For the text-containing cell, return its midpoint in [x, y] coordinate format. 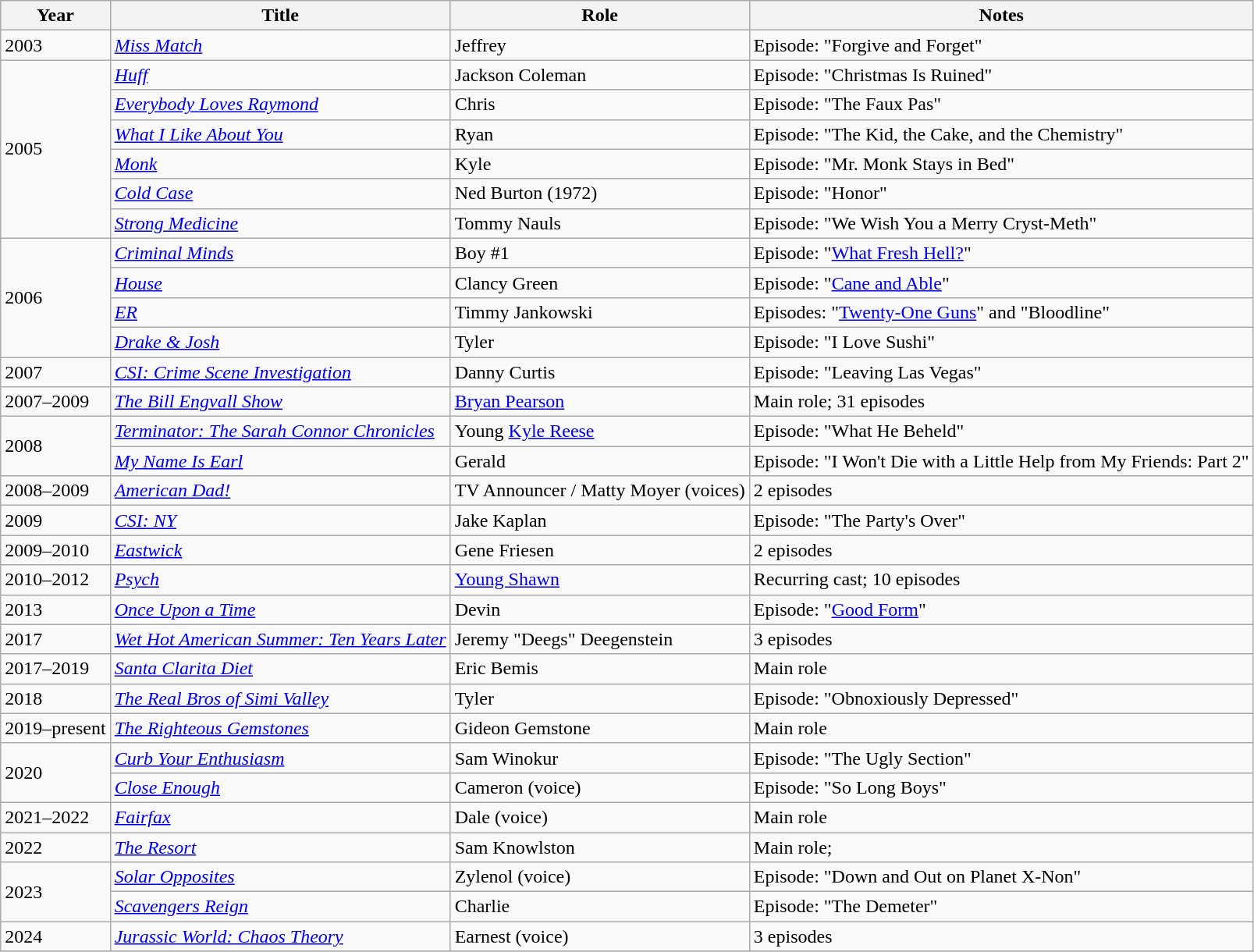
Episode: "The Ugly Section" [1001, 758]
Timmy Jankowski [599, 312]
2013 [55, 609]
2003 [55, 45]
Year [55, 16]
Charlie [599, 907]
Scavengers Reign [280, 907]
Notes [1001, 16]
Episode: "Good Form" [1001, 609]
Episode: "Christmas Is Ruined" [1001, 75]
Monk [280, 164]
Wet Hot American Summer: Ten Years Later [280, 639]
Drake & Josh [280, 342]
Title [280, 16]
Episode: "What He Beheld" [1001, 432]
Jake Kaplan [599, 520]
2023 [55, 892]
American Dad! [280, 491]
Main role; 31 episodes [1001, 402]
ER [280, 312]
Episode: "Honor" [1001, 194]
Episode: "The Demeter" [1001, 907]
Episode: "Mr. Monk Stays in Bed" [1001, 164]
Recurring cast; 10 episodes [1001, 580]
2017–2019 [55, 669]
My Name Is Earl [280, 461]
The Real Bros of Simi Valley [280, 698]
Episode: "Down and Out on Planet X-Non" [1001, 877]
Dale (voice) [599, 817]
Once Upon a Time [280, 609]
Gerald [599, 461]
Main role; [1001, 847]
Episode: "The Faux Pas" [1001, 105]
Psych [280, 580]
Criminal Minds [280, 253]
Strong Medicine [280, 223]
Sam Knowlston [599, 847]
2007–2009 [55, 402]
Clancy Green [599, 282]
Episode: "What Fresh Hell?" [1001, 253]
Episode: "I Love Sushi" [1001, 342]
Tommy Nauls [599, 223]
2008–2009 [55, 491]
Everybody Loves Raymond [280, 105]
The Righteous Gemstones [280, 728]
Solar Opposites [280, 877]
2010–2012 [55, 580]
Bryan Pearson [599, 402]
Terminator: The Sarah Connor Chronicles [280, 432]
Episode: "The Kid, the Cake, and the Chemistry" [1001, 134]
Huff [280, 75]
House [280, 282]
2005 [55, 149]
2018 [55, 698]
CSI: Crime Scene Investigation [280, 372]
2009 [55, 520]
2020 [55, 773]
The Resort [280, 847]
Cold Case [280, 194]
Ned Burton (1972) [599, 194]
Danny Curtis [599, 372]
Young Shawn [599, 580]
Episode: "The Party's Over" [1001, 520]
Episode: "We Wish You a Merry Cryst-Meth" [1001, 223]
Episode: "I Won't Die with a Little Help from My Friends: Part 2" [1001, 461]
Jackson Coleman [599, 75]
Episode: "Obnoxiously Depressed" [1001, 698]
Kyle [599, 164]
Jurassic World: Chaos Theory [280, 936]
Episode: "So Long Boys" [1001, 787]
2006 [55, 297]
Episode: "Cane and Able" [1001, 282]
2022 [55, 847]
Jeremy "Deegs" Deegenstein [599, 639]
Fairfax [280, 817]
Episodes: "Twenty-One Guns" and "Bloodline" [1001, 312]
Young Kyle Reese [599, 432]
2019–present [55, 728]
Ryan [599, 134]
Eastwick [280, 550]
2008 [55, 446]
Jeffrey [599, 45]
Boy #1 [599, 253]
Zylenol (voice) [599, 877]
Sam Winokur [599, 758]
Chris [599, 105]
Gene Friesen [599, 550]
What I Like About You [280, 134]
Eric Bemis [599, 669]
Episode: "Forgive and Forget" [1001, 45]
The Bill Engvall Show [280, 402]
Miss Match [280, 45]
2024 [55, 936]
TV Announcer / Matty Moyer (voices) [599, 491]
2007 [55, 372]
CSI: NY [280, 520]
2017 [55, 639]
Devin [599, 609]
Close Enough [280, 787]
Cameron (voice) [599, 787]
Earnest (voice) [599, 936]
2009–2010 [55, 550]
Curb Your Enthusiasm [280, 758]
2021–2022 [55, 817]
Role [599, 16]
Gideon Gemstone [599, 728]
Episode: "Leaving Las Vegas" [1001, 372]
Santa Clarita Diet [280, 669]
